Detect which cell encompasses the target text, then output its [X, Y] center coordinate. 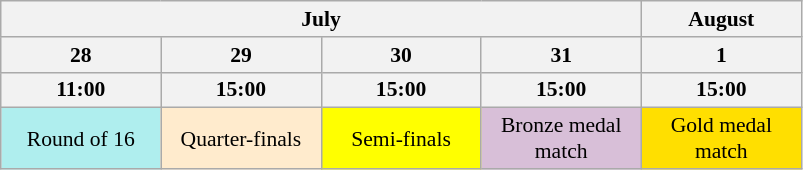
August [721, 19]
Quarter-finals [241, 138]
July [321, 19]
1 [721, 55]
Bronze medal match [561, 138]
29 [241, 55]
28 [81, 55]
Semi-finals [401, 138]
Round of 16 [81, 138]
Gold medal match [721, 138]
11:00 [81, 90]
30 [401, 55]
31 [561, 55]
